Provide the [X, Y] coordinate of the cell's center where the given text is located.  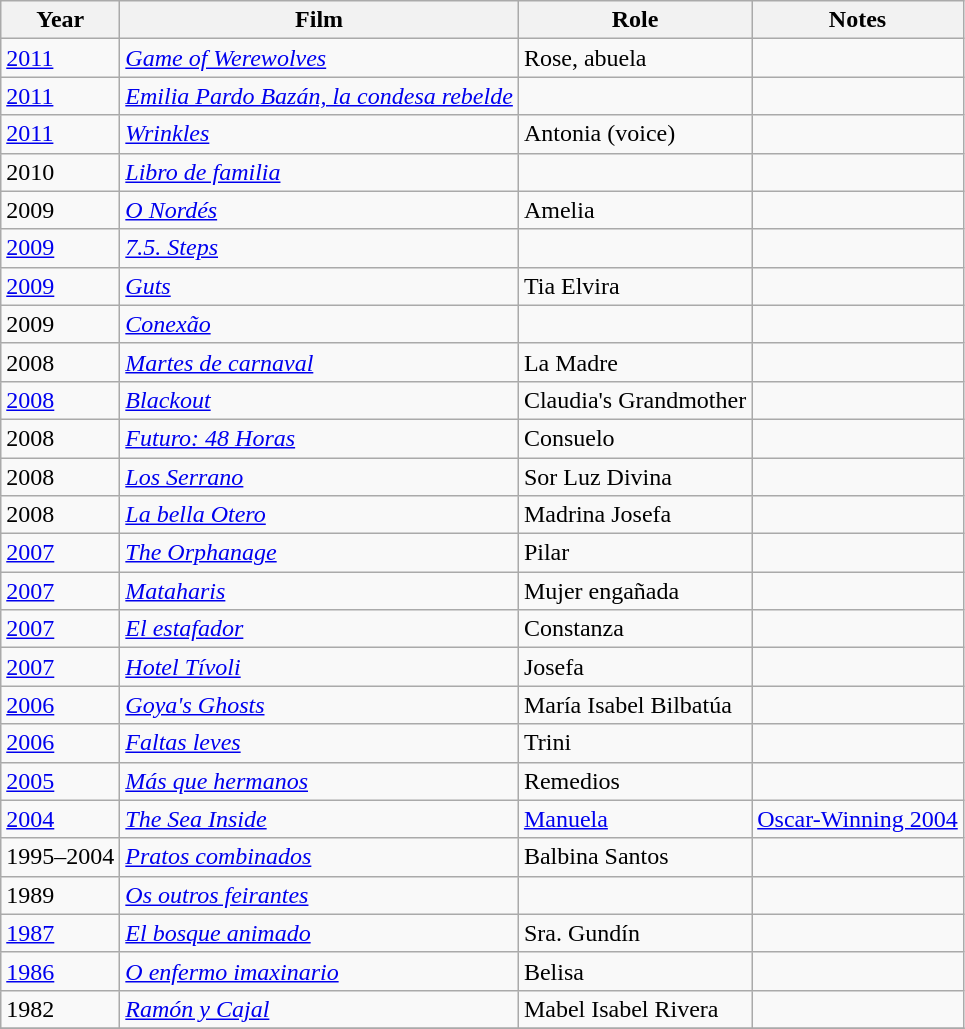
Martes de carnaval [320, 362]
Los Serrano [320, 477]
Sra. Gundín [634, 933]
Rose, abuela [634, 58]
Futuro: 48 Horas [320, 438]
Tia Elvira [634, 286]
Faltas leves [320, 743]
Balbina Santos [634, 857]
Blackout [320, 400]
Wrinkles [320, 134]
Emilia Pardo Bazán, la condesa rebelde [320, 96]
Trini [634, 743]
Josefa [634, 667]
María Isabel Bilbatúa [634, 705]
1987 [60, 933]
Guts [320, 286]
2010 [60, 172]
1989 [60, 895]
Conexão [320, 324]
Claudia's Grandmother [634, 400]
Goya's Ghosts [320, 705]
Ramón y Cajal [320, 1009]
The Sea Inside [320, 819]
Notes [858, 20]
El bosque animado [320, 933]
2005 [60, 781]
Pilar [634, 553]
El estafador [320, 629]
Film [320, 20]
1995–2004 [60, 857]
2004 [60, 819]
1982 [60, 1009]
La bella Otero [320, 515]
The Orphanage [320, 553]
Amelia [634, 210]
Mujer engañada [634, 591]
Mataharis [320, 591]
Consuelo [634, 438]
Madrina Josefa [634, 515]
Sor Luz Divina [634, 477]
Libro de familia [320, 172]
Year [60, 20]
Remedios [634, 781]
La Madre [634, 362]
Constanza [634, 629]
Role [634, 20]
7.5. Steps [320, 248]
Mabel Isabel Rivera [634, 1009]
O enfermo imaxinario [320, 971]
1986 [60, 971]
O Nordés [320, 210]
Más que hermanos [320, 781]
Oscar-Winning 2004 [858, 819]
Belisa [634, 971]
Antonia (voice) [634, 134]
Pratos combinados [320, 857]
Manuela [634, 819]
Os outros feirantes [320, 895]
Hotel Tívoli [320, 667]
Game of Werewolves [320, 58]
